Return the (x, y) coordinate for the center point of the cell that contains the specified text.  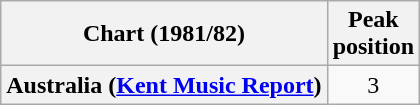
Australia (Kent Music Report) (164, 85)
Chart (1981/82) (164, 34)
Peakposition (373, 34)
3 (373, 85)
